Detect which cell encompasses the target text, then output its [x, y] center coordinate. 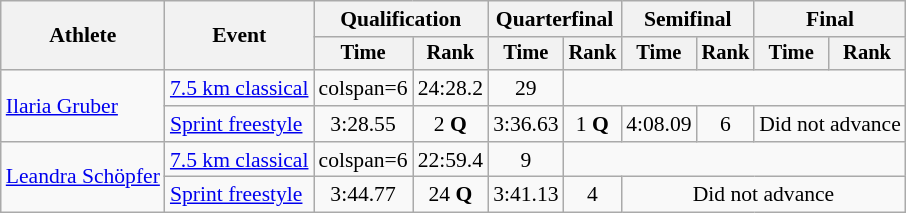
Final [830, 19]
Leandra Schöpfer [83, 178]
Event [240, 36]
1 Q [593, 124]
29 [526, 88]
4 [593, 195]
22:59.4 [450, 160]
Quarterfinal [554, 19]
Ilaria Gruber [83, 106]
Athlete [83, 36]
24:28.2 [450, 88]
24 Q [450, 195]
3:44.77 [364, 195]
3:41.13 [526, 195]
6 [726, 124]
3:28.55 [364, 124]
2 Q [450, 124]
4:08.09 [658, 124]
Semifinal [688, 19]
3:36.63 [526, 124]
Qualification [402, 19]
9 [526, 160]
